Return [x, y] of the center of cell containing provided text 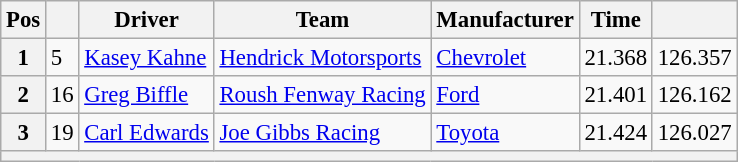
Greg Biffle [146, 95]
Chevrolet [505, 58]
5 [62, 58]
19 [62, 133]
16 [62, 95]
Kasey Kahne [146, 58]
126.027 [694, 133]
2 [24, 95]
21.401 [616, 95]
Ford [505, 95]
Roush Fenway Racing [322, 95]
3 [24, 133]
21.424 [616, 133]
Manufacturer [505, 20]
Carl Edwards [146, 133]
Pos [24, 20]
126.357 [694, 58]
Driver [146, 20]
Toyota [505, 133]
Team [322, 20]
126.162 [694, 95]
21.368 [616, 58]
Hendrick Motorsports [322, 58]
Time [616, 20]
1 [24, 58]
Joe Gibbs Racing [322, 133]
